Pinpoint the cell where the given text exists, returning its (x, y) midpoint coordinate. 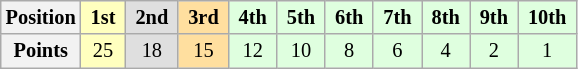
Points (41, 51)
Position (41, 17)
9th (494, 17)
8 (349, 51)
15 (203, 51)
3rd (203, 17)
12 (253, 51)
10th (547, 17)
6th (349, 17)
4 (446, 51)
1st (104, 17)
10 (301, 51)
4th (253, 17)
8th (446, 17)
25 (104, 51)
7th (397, 17)
18 (152, 51)
2nd (152, 17)
5th (301, 17)
2 (494, 51)
6 (397, 51)
1 (547, 51)
